Capture the cell that displays the provided text and extract its [X, Y] central coordinate. 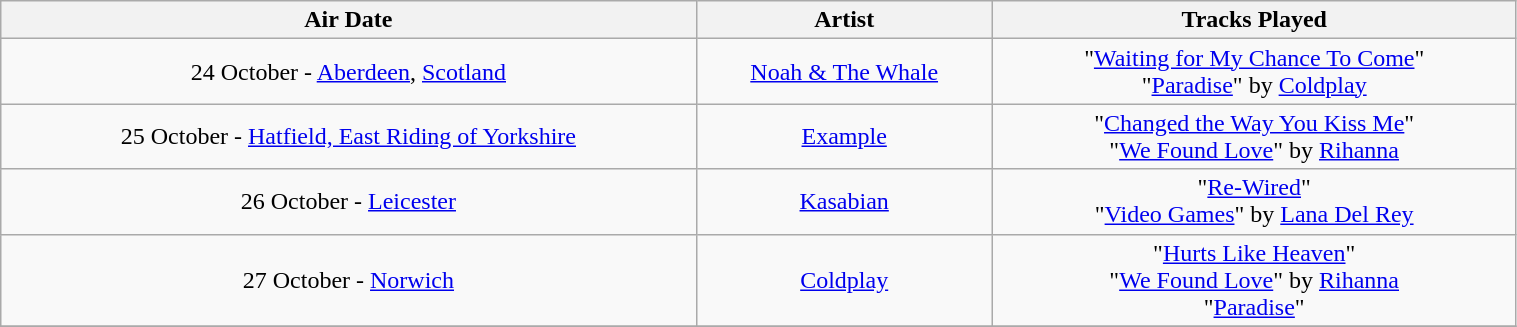
"Re-Wired""Video Games" by Lana Del Rey [1254, 202]
Noah & The Whale [844, 72]
24 October - Aberdeen, Scotland [348, 72]
Air Date [348, 20]
Coldplay [844, 280]
"Waiting for My Chance To Come""Paradise" by Coldplay [1254, 72]
26 October - Leicester [348, 202]
Kasabian [844, 202]
Artist [844, 20]
27 October - Norwich [348, 280]
"Hurts Like Heaven""We Found Love" by Rihanna"Paradise" [1254, 280]
Example [844, 136]
"Changed the Way You Kiss Me""We Found Love" by Rihanna [1254, 136]
Tracks Played [1254, 20]
25 October - Hatfield, East Riding of Yorkshire [348, 136]
